Determine the (X, Y) coordinate at the center of the cell enclosing the given text.  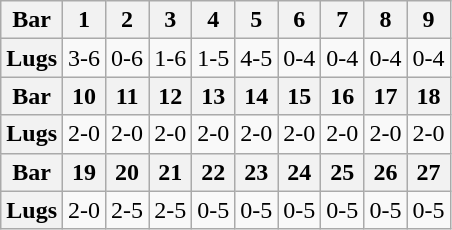
18 (428, 96)
15 (300, 96)
3-6 (84, 58)
8 (386, 20)
7 (342, 20)
21 (170, 172)
4-5 (256, 58)
26 (386, 172)
4 (214, 20)
0-6 (128, 58)
25 (342, 172)
22 (214, 172)
1-6 (170, 58)
24 (300, 172)
17 (386, 96)
10 (84, 96)
6 (300, 20)
2 (128, 20)
13 (214, 96)
12 (170, 96)
3 (170, 20)
27 (428, 172)
9 (428, 20)
16 (342, 96)
20 (128, 172)
11 (128, 96)
5 (256, 20)
1-5 (214, 58)
19 (84, 172)
23 (256, 172)
1 (84, 20)
14 (256, 96)
